Return the (x, y) coordinate for the center point of the cell that contains the specified text.  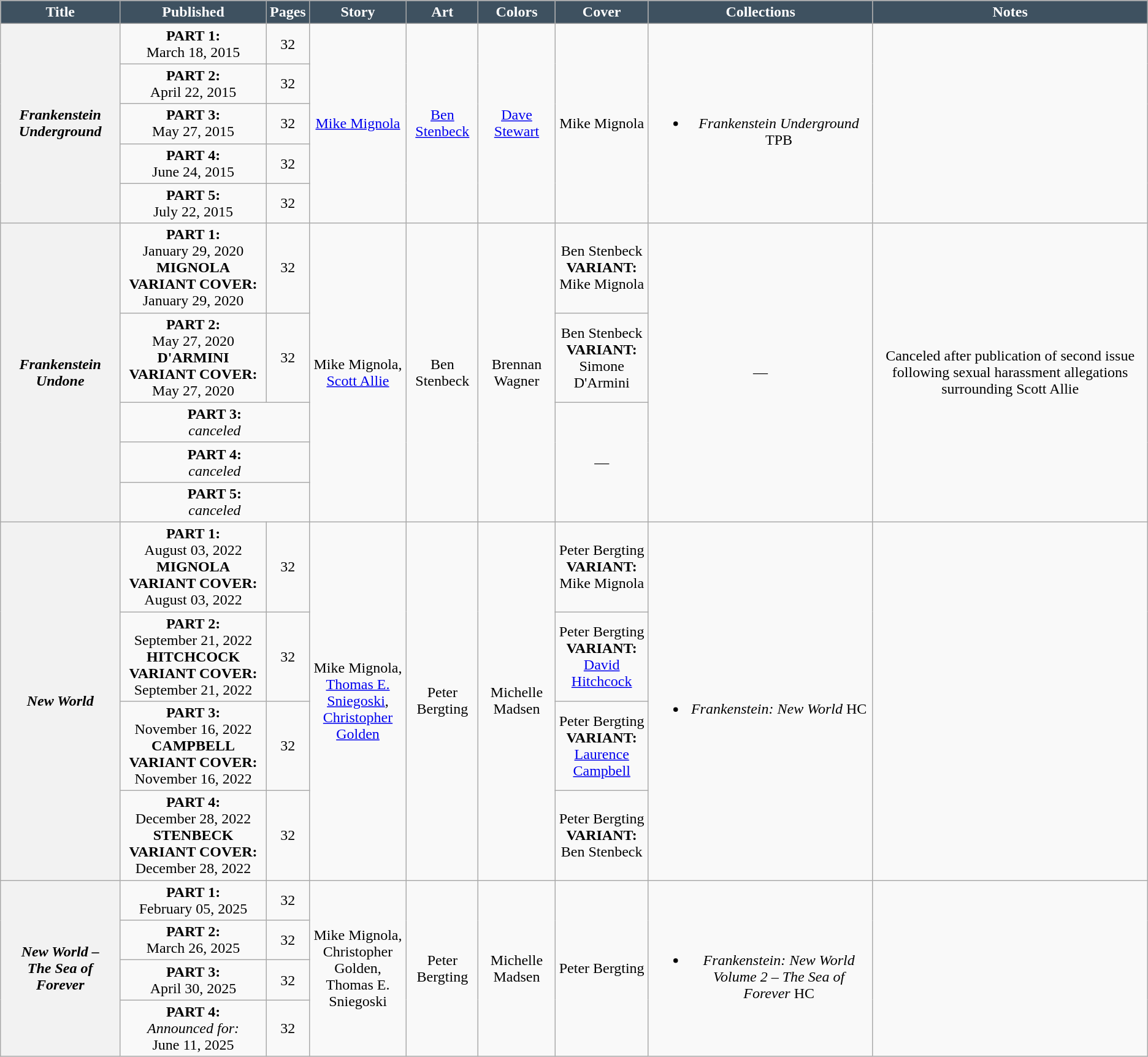
Collections (760, 12)
Frankenstein Underground (60, 124)
PART 1:March 18, 2015 (194, 44)
Published (194, 12)
PART 4:June 24, 2015 (194, 163)
PART 1:January 29, 2020MIGNOLA VARIANT COVER:January 29, 2020 (194, 268)
PART 1:February 05, 2025 (194, 900)
PART 2:May 27, 2020D'ARMINI VARIANT COVER:May 27, 2020 (194, 357)
Mike Mignola,Thomas E. Sniegoski,Christopher Golden (358, 701)
Frankenstein: New World Volume 2 – The Sea of Forever HC (760, 969)
Title (60, 12)
Ben StenbeckVARIANT:Simone D'Armini (602, 357)
Mike Mignola,Christopher Golden,Thomas E. Sniegoski (358, 969)
Peter BergtingVARIANT:Mike Mignola (602, 567)
Frankenstein Underground TPB (760, 124)
PART 2:September 21, 2022HITCHCOCK VARIANT COVER:September 21, 2022 (194, 657)
PART 3:canceled (215, 422)
Peter BergtingVARIANT:David Hitchcock (602, 657)
Canceled after publication of second issue following sexual harassment allegations surrounding Scott Allie (1010, 373)
New World –The Sea of Forever (60, 969)
PART 1:August 03, 2022MIGNOLA VARIANT COVER:August 03, 2022 (194, 567)
PART 3:May 27, 2015 (194, 124)
Dave Stewart (516, 124)
PART 4:Announced for:June 11, 2025 (194, 1028)
PART 3:November 16, 2022CAMPBELL VARIANT COVER:November 16, 2022 (194, 746)
Cover (602, 12)
Peter BergtingVARIANT:Ben Stenbeck (602, 836)
PART 5:July 22, 2015 (194, 204)
Brennan Wagner (516, 373)
Peter BergtingVARIANT:Laurence Campbell (602, 746)
PART 5:canceled (215, 502)
PART 4:canceled (215, 462)
Colors (516, 12)
New World (60, 701)
PART 4:December 28, 2022STENBECK VARIANT COVER:December 28, 2022 (194, 836)
Notes (1010, 12)
Story (358, 12)
Pages (288, 12)
Frankenstein Undone (60, 373)
Ben StenbeckVARIANT:Mike Mignola (602, 268)
Art (443, 12)
PART 3:April 30, 2025 (194, 980)
Mike Mignola,Scott Allie (358, 373)
PART 2:March 26, 2025 (194, 941)
Frankenstein: New World HC (760, 701)
PART 2:April 22, 2015 (194, 83)
